Capture the cell that displays the provided text and extract its (x, y) central coordinate. 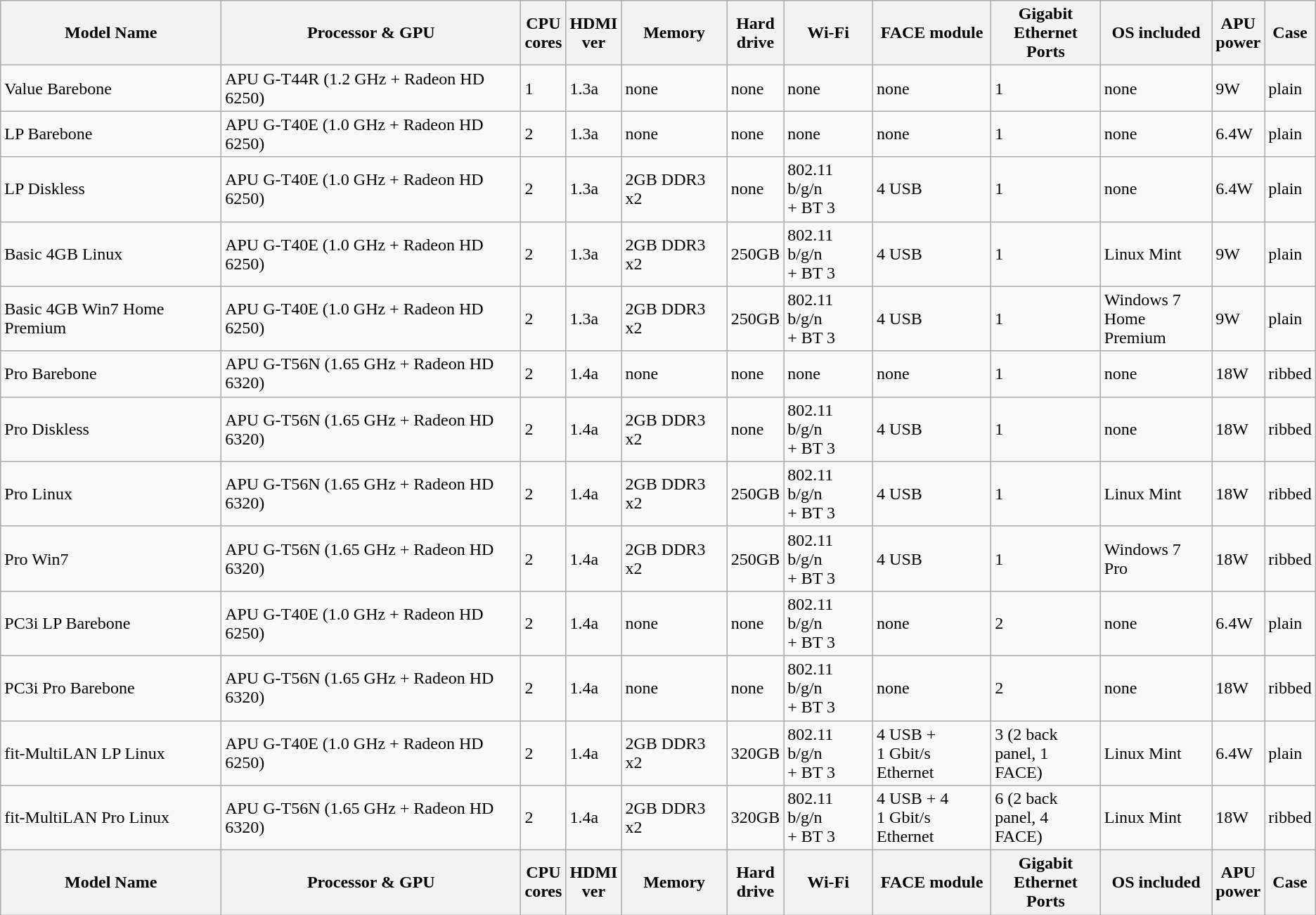
Pro Diskless (111, 429)
4 USB + 41 Gbit/s Ethernet (932, 818)
Windows 7Home Premium (1156, 319)
6 (2 backpanel, 4 FACE) (1046, 818)
PC3i Pro Barebone (111, 688)
fit-MultiLAN Pro Linux (111, 818)
Windows 7 Pro (1156, 558)
3 (2 backpanel, 1 FACE) (1046, 753)
APU G-T44R (1.2 GHz + Radeon HD 6250) (371, 89)
Basic 4GB Linux (111, 254)
LP Barebone (111, 134)
Pro Barebone (111, 374)
4 USB +1 Gbit/s Ethernet (932, 753)
Pro Win7 (111, 558)
PC3i LP Barebone (111, 623)
fit-MultiLAN LP Linux (111, 753)
LP Diskless (111, 189)
Pro Linux (111, 494)
Value Barebone (111, 89)
Basic 4GB Win7 Home Premium (111, 319)
